Find where the given text appears and provide that cell's center as [x, y] coordinate. 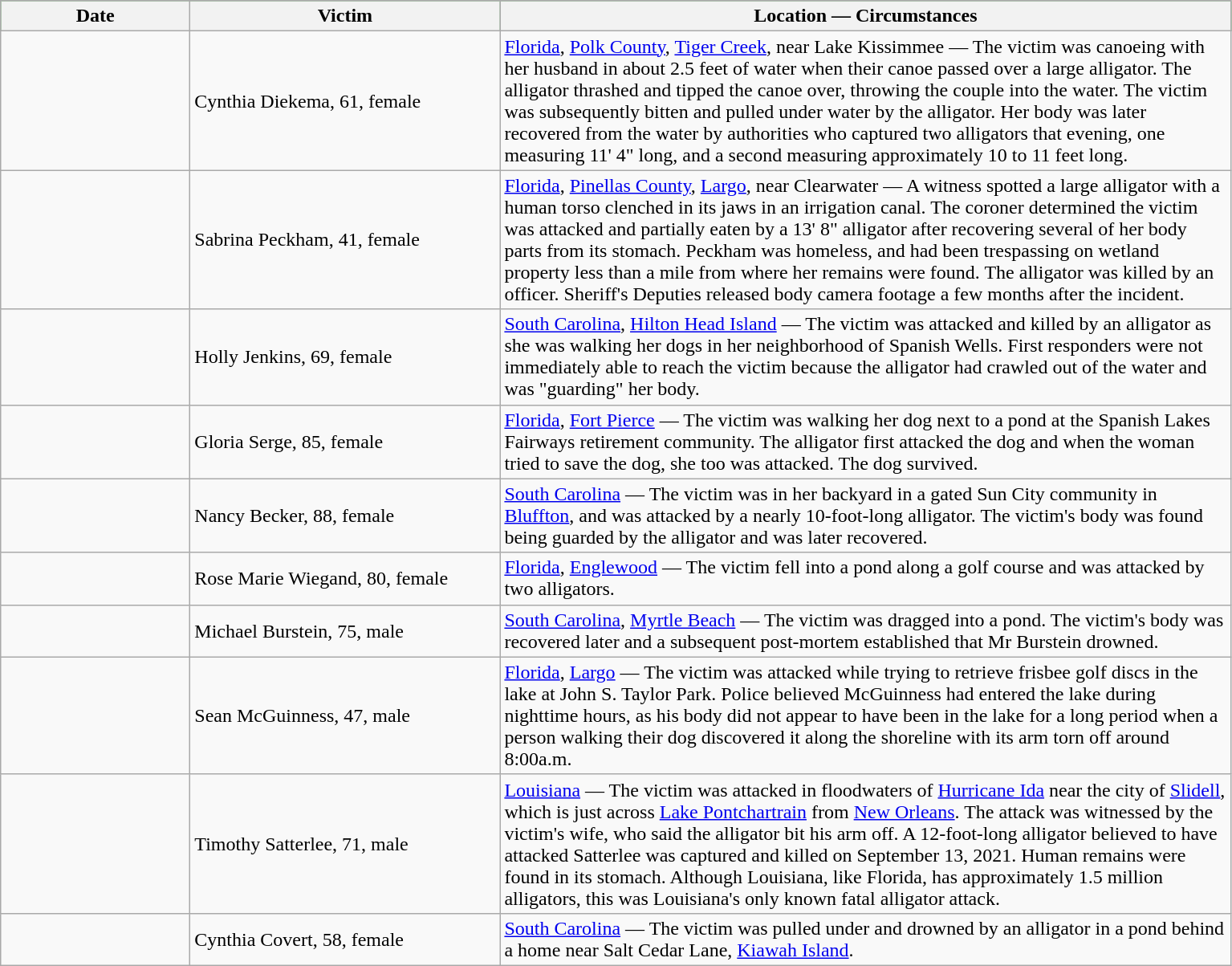
Victim [345, 16]
Timothy Satterlee, 71, male [345, 843]
Cynthia Diekema, 61, female [345, 101]
Cynthia Covert, 58, female [345, 940]
Sean McGuinness, 47, male [345, 715]
Holly Jenkins, 69, female [345, 357]
Michael Burstein, 75, male [345, 631]
Rose Marie Wiegand, 80, female [345, 578]
Date [96, 16]
South Carolina — The victim was pulled under and drowned by an alligator in a pond behind a home near Salt Cedar Lane, Kiawah Island. [865, 940]
Nancy Becker, 88, female [345, 516]
Location — Circumstances [865, 16]
Sabrina Peckham, 41, female [345, 239]
Florida, Englewood — The victim fell into a pond along a golf course and was attacked by two alligators. [865, 578]
Gloria Serge, 85, female [345, 442]
